From the cell containing the given text, extract its center point as (x, y) coordinate. 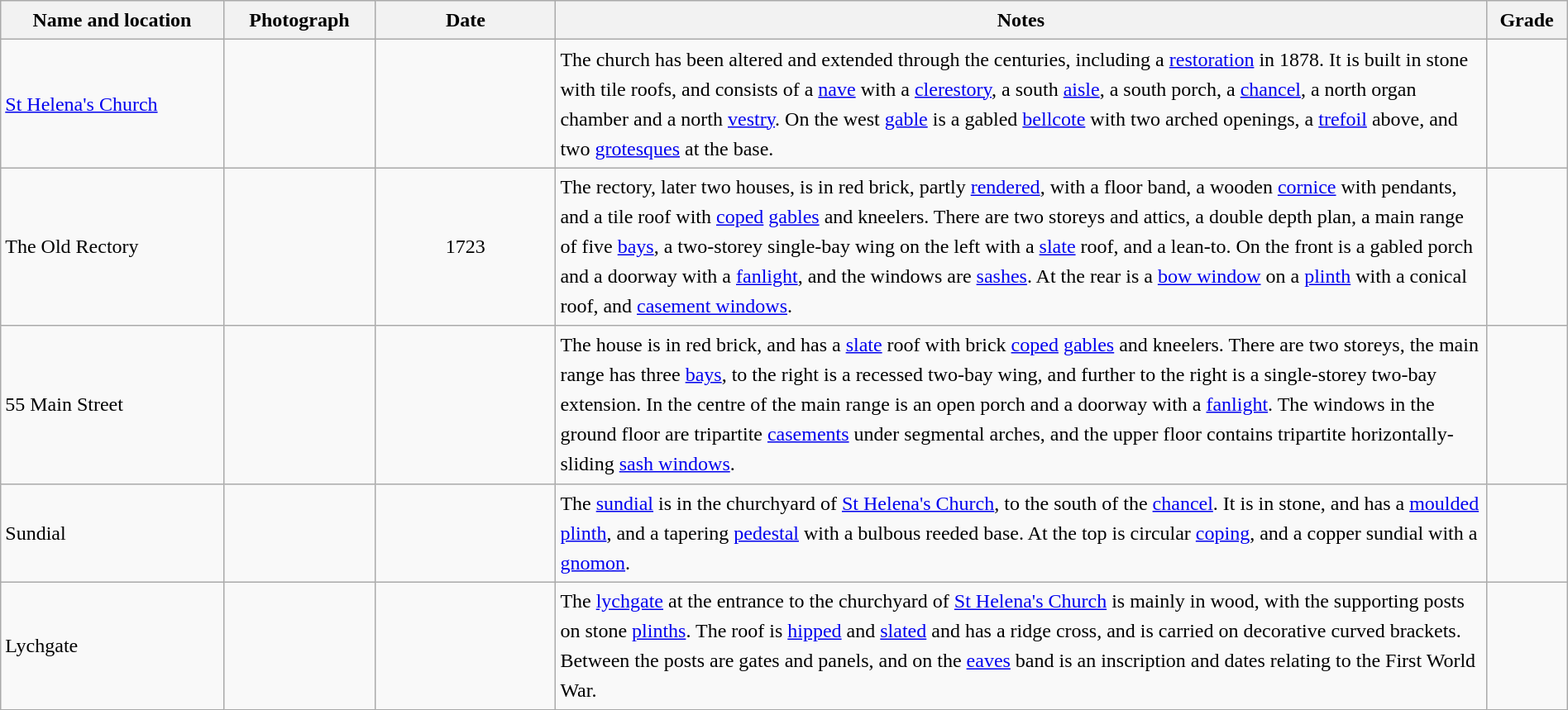
Grade (1527, 20)
Photograph (299, 20)
Date (466, 20)
The Old Rectory (112, 246)
Notes (1021, 20)
Name and location (112, 20)
Lychgate (112, 646)
55 Main Street (112, 405)
St Helena's Church (112, 104)
Sundial (112, 532)
1723 (466, 246)
